Provide the (X, Y) coordinate of the cell's center where the given text is located.  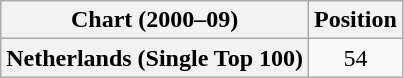
Position (356, 20)
Chart (2000–09) (155, 20)
54 (356, 58)
Netherlands (Single Top 100) (155, 58)
